For the text-containing cell, return its midpoint in [x, y] coordinate format. 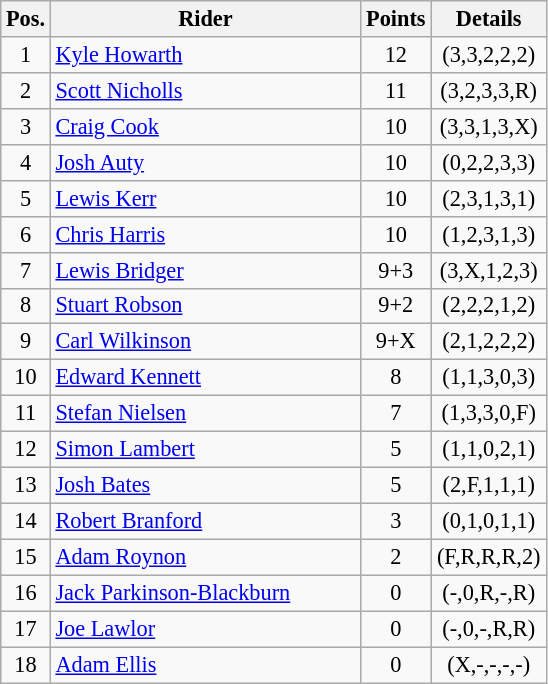
Rider [205, 19]
9+2 [396, 306]
Chris Harris [205, 234]
4 [26, 162]
Adam Roynon [205, 557]
13 [26, 485]
Robert Branford [205, 521]
(1,3,3,0,F) [488, 414]
(1,1,0,2,1) [488, 450]
(X,-,-,-,-) [488, 665]
(3,X,1,2,3) [488, 270]
Simon Lambert [205, 450]
(-,0,R,-,R) [488, 593]
1 [26, 55]
(0,2,2,3,3) [488, 162]
(2,F,1,1,1) [488, 485]
Points [396, 19]
Craig Cook [205, 126]
Edward Kennett [205, 378]
17 [26, 629]
Pos. [26, 19]
(F,R,R,R,2) [488, 557]
Joe Lawlor [205, 629]
Stefan Nielsen [205, 414]
9 [26, 342]
15 [26, 557]
14 [26, 521]
Josh Bates [205, 485]
(3,3,2,2,2) [488, 55]
18 [26, 665]
(0,1,0,1,1) [488, 521]
6 [26, 234]
(1,1,3,0,3) [488, 378]
16 [26, 593]
(3,2,3,3,R) [488, 90]
Scott Nicholls [205, 90]
(3,3,1,3,X) [488, 126]
(2,2,2,1,2) [488, 306]
Kyle Howarth [205, 55]
9+3 [396, 270]
Jack Parkinson-Blackburn [205, 593]
(2,3,1,3,1) [488, 198]
Lewis Bridger [205, 270]
Adam Ellis [205, 665]
(-,0,-,R,R) [488, 629]
Carl Wilkinson [205, 342]
Stuart Robson [205, 306]
(2,1,2,2,2) [488, 342]
9+X [396, 342]
(1,2,3,1,3) [488, 234]
Josh Auty [205, 162]
Lewis Kerr [205, 198]
Details [488, 19]
